Scan for the cell matching the given text and deliver its [X, Y] coordinate at center. 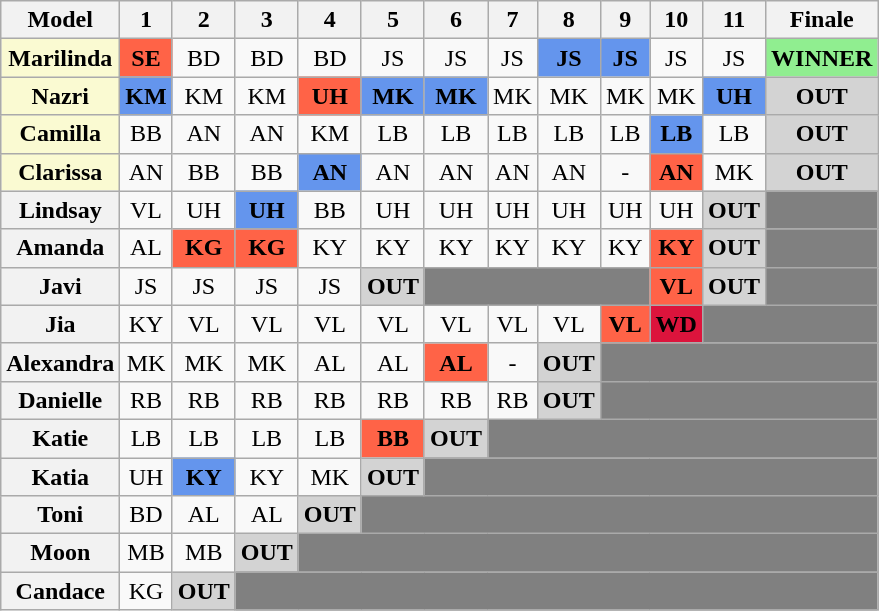
Model [60, 20]
Marilinda [60, 58]
WD [676, 324]
Nazri [60, 96]
1 [146, 20]
3 [266, 20]
SE [146, 58]
Candace [60, 591]
Finale [822, 20]
10 [676, 20]
Amanda [60, 248]
Katia [60, 477]
Toni [60, 515]
8 [568, 20]
Javi [60, 286]
6 [456, 20]
Camilla [60, 134]
WINNER [822, 58]
Katie [60, 438]
7 [513, 20]
Jia [60, 324]
Clarissa [60, 172]
Alexandra [60, 362]
5 [392, 20]
9 [625, 20]
Moon [60, 553]
4 [330, 20]
Danielle [60, 400]
2 [204, 20]
11 [734, 20]
Lindsay [60, 210]
